Detect which cell encompasses the target text, then output its (X, Y) center coordinate. 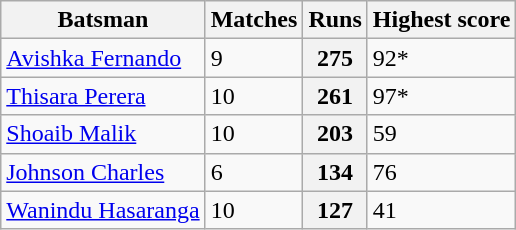
Highest score (442, 20)
41 (442, 210)
Matches (254, 20)
Avishka Fernando (103, 58)
92* (442, 58)
97* (442, 96)
Shoaib Malik (103, 134)
Wanindu Hasaranga (103, 210)
6 (254, 172)
Johnson Charles (103, 172)
76 (442, 172)
9 (254, 58)
261 (335, 96)
Batsman (103, 20)
203 (335, 134)
134 (335, 172)
127 (335, 210)
Thisara Perera (103, 96)
59 (442, 134)
Runs (335, 20)
275 (335, 58)
